Determine the (X, Y) coordinate at the center of the cell enclosing the given text.  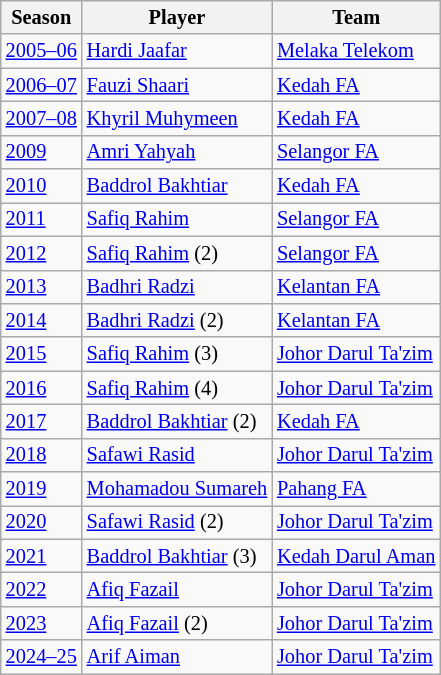
2013 (42, 287)
Fauzi Shaari (177, 85)
Safiq Rahim (2) (177, 253)
2007–08 (42, 118)
Safawi Rasid (2) (177, 522)
2009 (42, 152)
Season (42, 17)
Afiq Fazail (177, 589)
Safiq Rahim (3) (177, 354)
Safiq Rahim (177, 219)
Baddrol Bakhtiar (177, 186)
2006–07 (42, 85)
Hardi Jaafar (177, 51)
Team (356, 17)
2020 (42, 522)
Melaka Telekom (356, 51)
Afiq Fazail (2) (177, 623)
2011 (42, 219)
Kedah Darul Aman (356, 556)
Arif Aiman (177, 657)
2021 (42, 556)
2017 (42, 421)
2010 (42, 186)
2018 (42, 455)
2024–25 (42, 657)
Badhri Radzi (177, 287)
Player (177, 17)
Pahang FA (356, 489)
Safawi Rasid (177, 455)
Baddrol Bakhtiar (3) (177, 556)
2016 (42, 388)
2015 (42, 354)
2019 (42, 489)
2012 (42, 253)
Khyril Muhymeen (177, 118)
2023 (42, 623)
2014 (42, 320)
2005–06 (42, 51)
Mohamadou Sumareh (177, 489)
2022 (42, 589)
Baddrol Bakhtiar (2) (177, 421)
Badhri Radzi (2) (177, 320)
Safiq Rahim (4) (177, 388)
Amri Yahyah (177, 152)
